For the text-containing cell, return its midpoint in [X, Y] coordinate format. 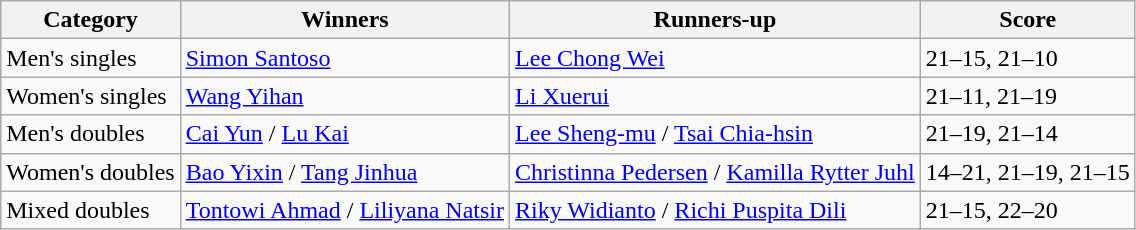
Winners [344, 20]
Lee Sheng-mu / Tsai Chia-hsin [716, 134]
Women's doubles [90, 172]
Women's singles [90, 96]
21–19, 21–14 [1028, 134]
Riky Widianto / Richi Puspita Dili [716, 210]
Mixed doubles [90, 210]
21–15, 22–20 [1028, 210]
Score [1028, 20]
Wang Yihan [344, 96]
Runners-up [716, 20]
Simon Santoso [344, 58]
Men's doubles [90, 134]
Cai Yun / Lu Kai [344, 134]
Li Xuerui [716, 96]
Tontowi Ahmad / Liliyana Natsir [344, 210]
Lee Chong Wei [716, 58]
21–15, 21–10 [1028, 58]
21–11, 21–19 [1028, 96]
14–21, 21–19, 21–15 [1028, 172]
Christinna Pedersen / Kamilla Rytter Juhl [716, 172]
Bao Yixin / Tang Jinhua [344, 172]
Category [90, 20]
Men's singles [90, 58]
